Return the [x, y] coordinate for the center point of the cell that contains the specified text.  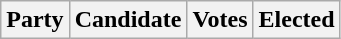
Party [35, 20]
Candidate [128, 20]
Votes [220, 20]
Elected [296, 20]
